Scan for the cell matching the given text and deliver its [x, y] coordinate at center. 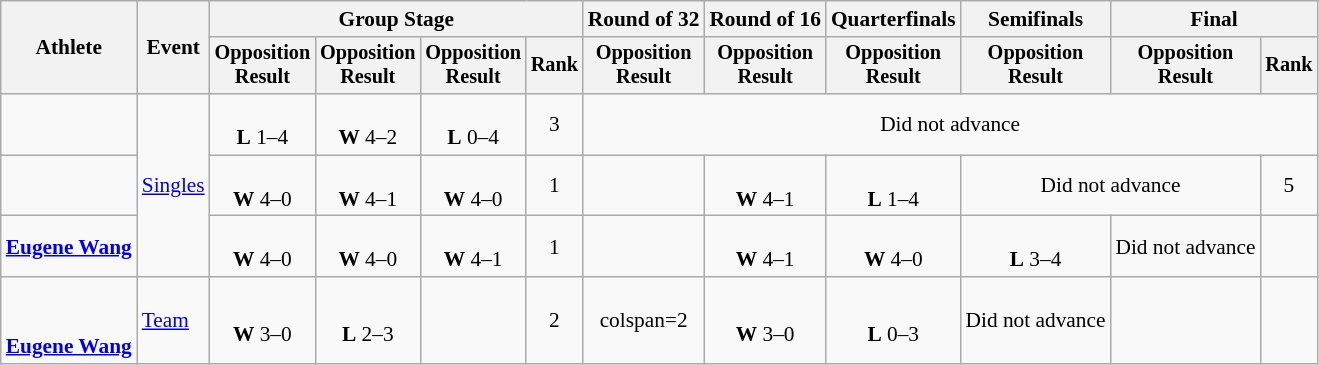
Quarterfinals [894, 19]
Final [1214, 19]
Group Stage [396, 19]
L 3–4 [1036, 246]
Semifinals [1036, 19]
L 2–3 [368, 320]
W 4–2 [368, 124]
Round of 32 [644, 19]
2 [554, 320]
L 0–4 [472, 124]
Athlete [69, 48]
colspan=2 [644, 320]
5 [1288, 186]
Event [174, 48]
3 [554, 124]
Round of 16 [765, 19]
Team [174, 320]
L 0–3 [894, 320]
Singles [174, 186]
